Search for the cell housing the specified text and yield its (X, Y) center coordinate. 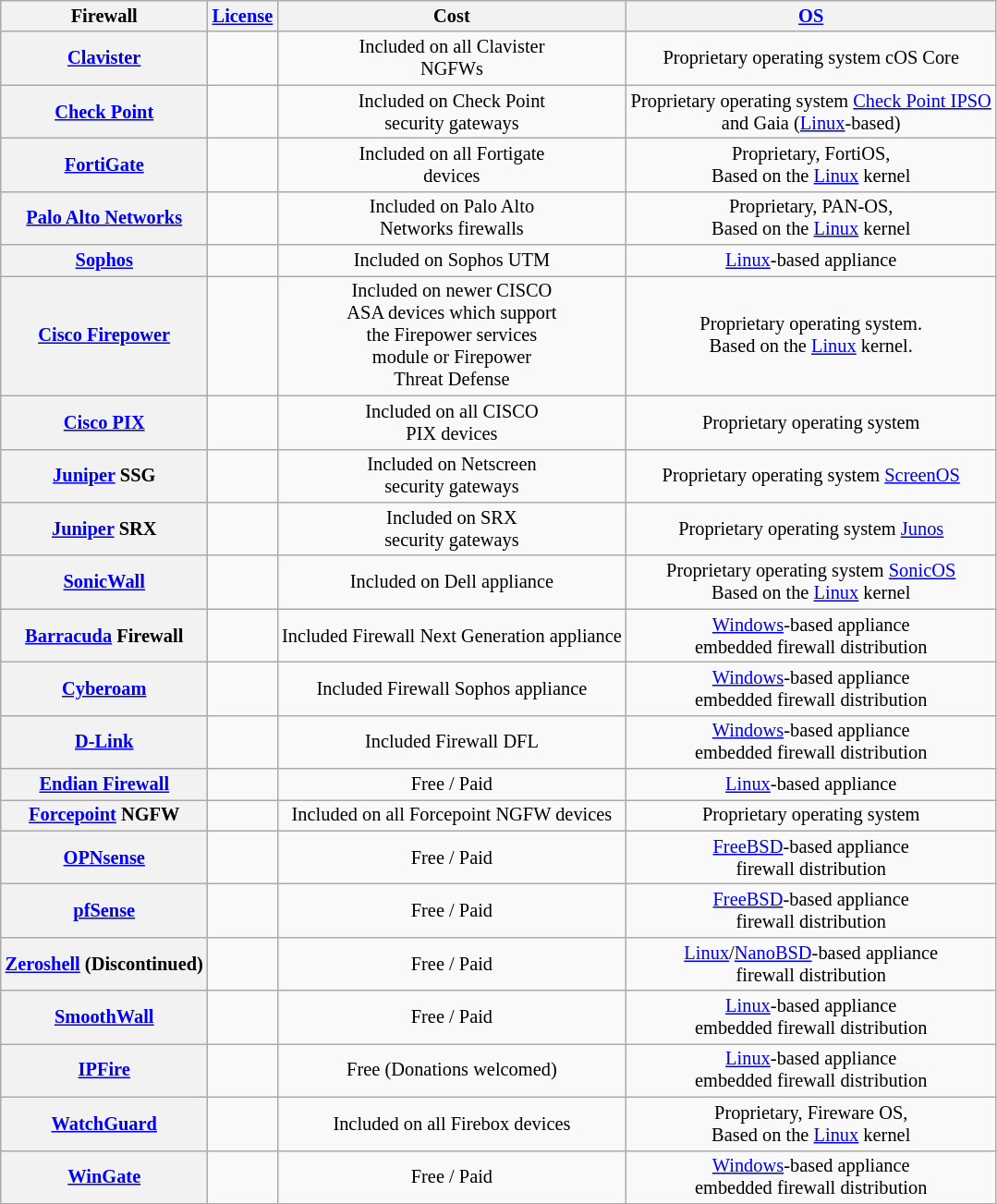
Included on all Fortigatedevices (452, 164)
Included on Sophos UTM (452, 261)
D-Link (104, 742)
FortiGate (104, 164)
Included on Palo AltoNetworks firewalls (452, 218)
pfSense (104, 910)
Included on all ClavisterNGFWs (452, 58)
License (242, 16)
Clavister (104, 58)
Proprietary operating system.Based on the Linux kernel. (811, 335)
OS (811, 16)
Firewall (104, 16)
Included on all Firebox devices (452, 1124)
Cisco Firepower (104, 335)
Proprietary operating system Junos (811, 529)
Proprietary operating system Check Point IPSOand Gaia (Linux-based) (811, 112)
Proprietary, Fireware OS,Based on the Linux kernel (811, 1124)
OPNsense (104, 857)
Check Point (104, 112)
Included on SRXsecurity gateways (452, 529)
Included on Dell appliance (452, 582)
Linux/NanoBSD-based appliancefirewall distribution (811, 964)
Cyberoam (104, 688)
Sophos (104, 261)
Proprietary operating system SonicOSBased on the Linux kernel (811, 582)
Cisco PIX (104, 422)
Included Firewall Next Generation appliance (452, 636)
Zeroshell (Discontinued) (104, 964)
Endian Firewall (104, 784)
Included on Check Pointsecurity gateways (452, 112)
Proprietary, FortiOS,Based on the Linux kernel (811, 164)
Included Firewall DFL (452, 742)
WatchGuard (104, 1124)
Forcepoint NGFW (104, 815)
Cost (452, 16)
Juniper SRX (104, 529)
Included on all CISCOPIX devices (452, 422)
Juniper SSG (104, 476)
WinGate (104, 1177)
Included Firewall Sophos appliance (452, 688)
Included on Netscreensecurity gateways (452, 476)
Proprietary operating system ScreenOS (811, 476)
Included on newer CISCOASA devices which supportthe Firepower servicesmodule or FirepowerThreat Defense (452, 335)
IPFire (104, 1070)
SmoothWall (104, 1017)
Free (Donations welcomed) (452, 1070)
Proprietary, PAN-OS,Based on the Linux kernel (811, 218)
Included on all Forcepoint NGFW devices (452, 815)
SonicWall (104, 582)
Barracuda Firewall (104, 636)
Palo Alto Networks (104, 218)
Proprietary operating system cOS Core (811, 58)
